Detect which cell encompasses the target text, then output its (X, Y) center coordinate. 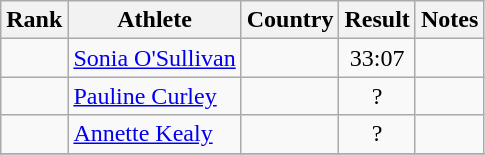
Athlete (154, 20)
Notes (449, 20)
Sonia O'Sullivan (154, 58)
Result (377, 20)
33:07 (377, 58)
Rank (34, 20)
Annette Kealy (154, 134)
Pauline Curley (154, 96)
Country (290, 20)
